Pinpoint the cell where the given text exists, returning its (x, y) midpoint coordinate. 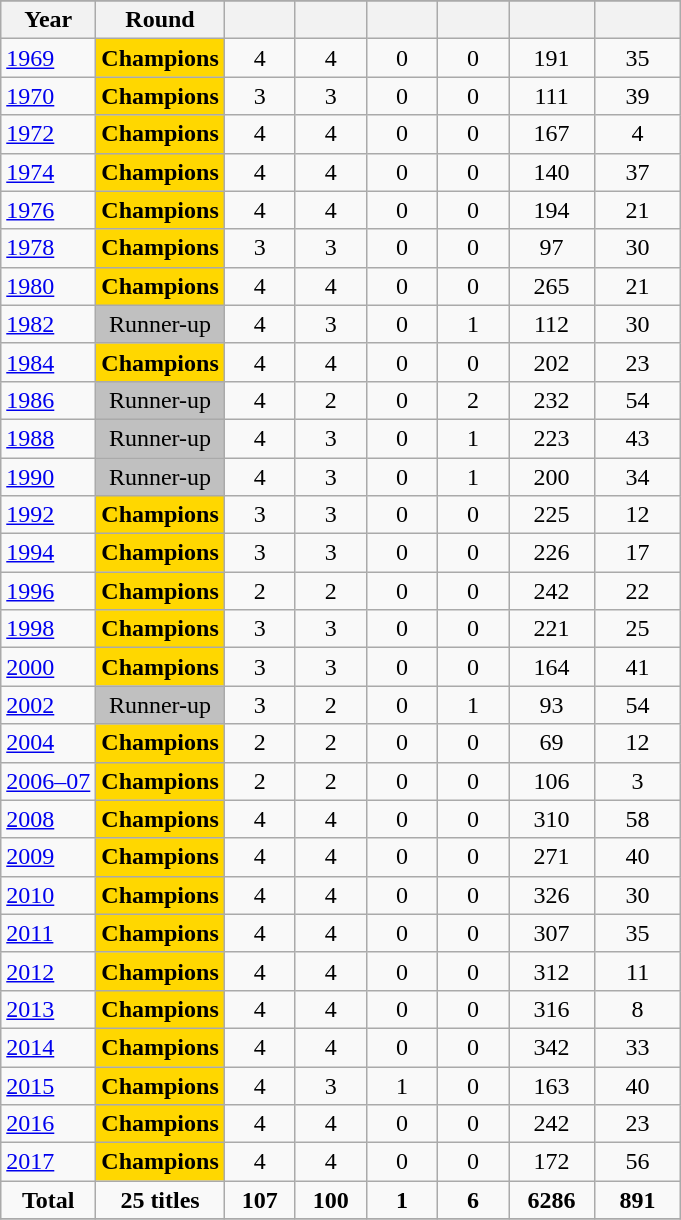
226 (551, 553)
22 (638, 591)
107 (260, 1200)
39 (638, 96)
2016 (48, 1124)
2013 (48, 1009)
25 titles (160, 1200)
34 (638, 477)
111 (551, 96)
97 (551, 248)
112 (551, 324)
1992 (48, 515)
2004 (48, 743)
167 (551, 134)
58 (638, 819)
2006–07 (48, 781)
164 (551, 667)
2002 (48, 705)
265 (551, 286)
1978 (48, 248)
1976 (48, 210)
2014 (48, 1047)
194 (551, 210)
1980 (48, 286)
1984 (48, 362)
17 (638, 553)
200 (551, 477)
56 (638, 1162)
1982 (48, 324)
11 (638, 971)
1972 (48, 134)
2012 (48, 971)
1974 (48, 172)
342 (551, 1047)
221 (551, 629)
891 (638, 1200)
Year (48, 20)
1969 (48, 58)
223 (551, 438)
191 (551, 58)
43 (638, 438)
1994 (48, 553)
1996 (48, 591)
172 (551, 1162)
2000 (48, 667)
316 (551, 1009)
1990 (48, 477)
1988 (48, 438)
100 (330, 1200)
310 (551, 819)
225 (551, 515)
2015 (48, 1085)
Total (48, 1200)
1970 (48, 96)
1986 (48, 400)
307 (551, 933)
232 (551, 400)
106 (551, 781)
6 (472, 1200)
2009 (48, 857)
163 (551, 1085)
41 (638, 667)
93 (551, 705)
312 (551, 971)
33 (638, 1047)
25 (638, 629)
1998 (48, 629)
8 (638, 1009)
202 (551, 362)
2008 (48, 819)
Round (160, 20)
2017 (48, 1162)
2011 (48, 933)
6286 (551, 1200)
271 (551, 857)
326 (551, 895)
2010 (48, 895)
140 (551, 172)
37 (638, 172)
69 (551, 743)
